Provide the [x, y] coordinate of the cell's center where the given text is located.  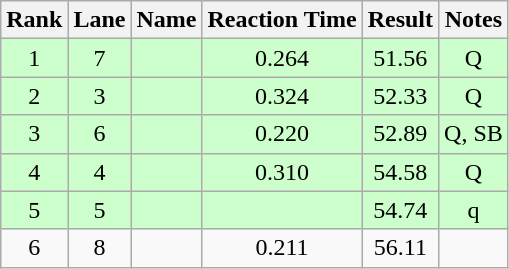
7 [100, 58]
52.89 [400, 134]
0.324 [282, 96]
54.58 [400, 172]
56.11 [400, 248]
Q, SB [474, 134]
54.74 [400, 210]
1 [34, 58]
0.310 [282, 172]
Name [166, 20]
0.264 [282, 58]
q [474, 210]
Rank [34, 20]
Reaction Time [282, 20]
8 [100, 248]
52.33 [400, 96]
Lane [100, 20]
2 [34, 96]
0.211 [282, 248]
Notes [474, 20]
0.220 [282, 134]
51.56 [400, 58]
Result [400, 20]
